Find where the given text appears and provide that cell's center as [x, y] coordinate. 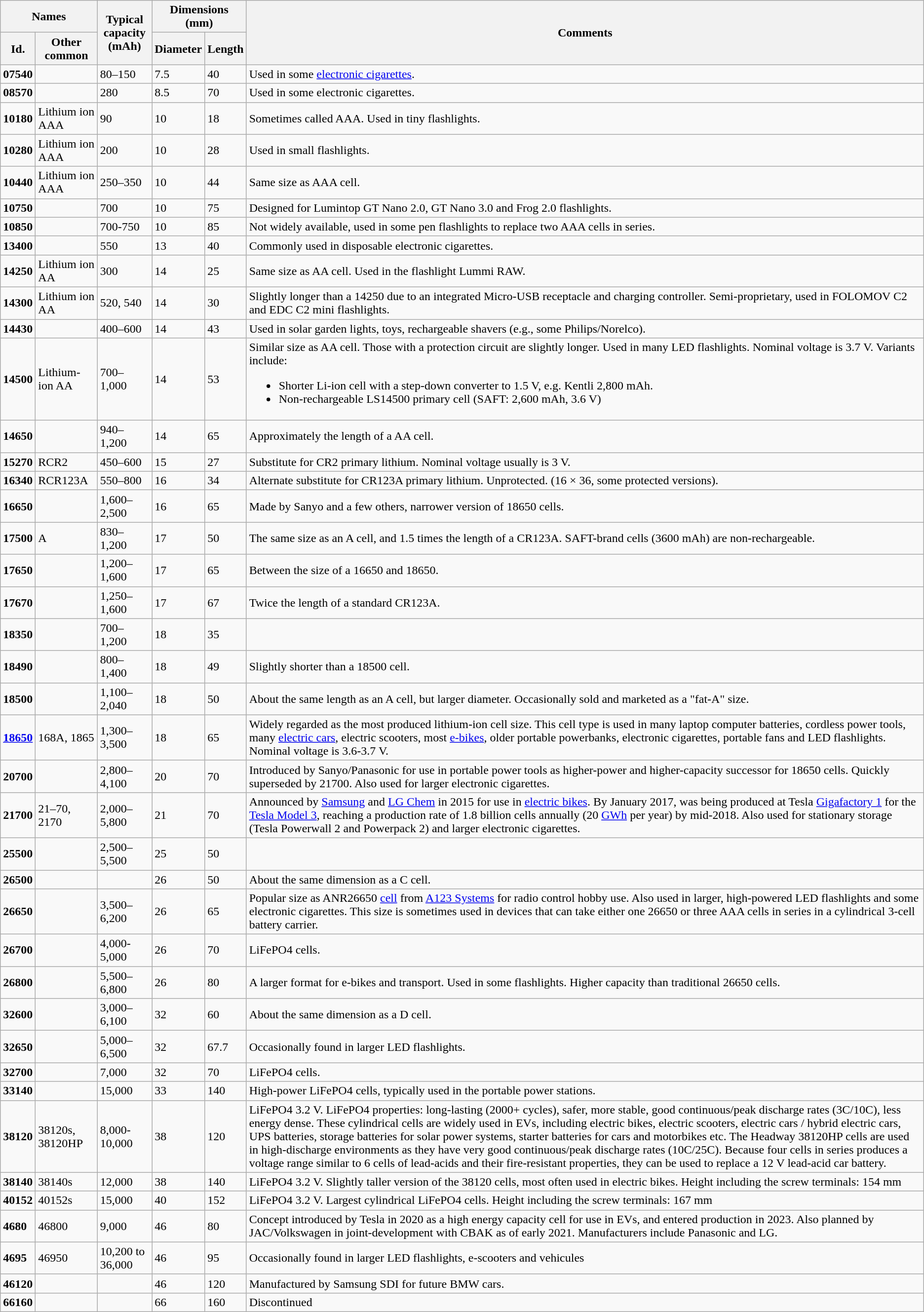
17670 [18, 602]
21–70, 2170 [66, 815]
Length [226, 48]
High-power LiFePO4 cells, typically used in the portable power stations. [585, 1091]
About the same dimension as a C cell. [585, 879]
21700 [18, 815]
4680 [18, 1226]
Lithium-ion AA [66, 379]
About the same length as an A cell, but larger diameter. Occasionally sold and marketed as a "fat-A" size. [585, 699]
32650 [18, 1046]
13400 [18, 245]
7.5 [179, 74]
800–1,400 [124, 666]
1,600–2,500 [124, 506]
5,000–6,500 [124, 1046]
Twice the length of a standard CR123A. [585, 602]
280 [124, 93]
Between the size of a 16650 and 18650. [585, 571]
80–150 [124, 74]
830–1,200 [124, 538]
40152 [18, 1200]
Designed for Lumintop GT Nano 2.0, GT Nano 3.0 and Frog 2.0 flashlights. [585, 208]
Comments [585, 33]
28 [226, 150]
33 [179, 1091]
38120 [18, 1136]
44 [226, 183]
Same size as AAA cell. [585, 183]
60 [226, 1015]
53 [226, 379]
18490 [18, 666]
7,000 [124, 1072]
10440 [18, 183]
07540 [18, 74]
The same size as an A cell, and 1.5 times the length of a CR123A. SAFT-brand cells (3600 mAh) are non-rechargeable. [585, 538]
33140 [18, 1091]
4695 [18, 1258]
14250 [18, 270]
67.7 [226, 1046]
26800 [18, 982]
26700 [18, 951]
300 [124, 270]
16650 [18, 506]
940–1,200 [124, 436]
10280 [18, 150]
20 [179, 776]
200 [124, 150]
Alternate substitute for CR123A primary lithium. Unprotected. (16 × 36, some protected versions). [585, 481]
3,000–6,100 [124, 1015]
17500 [18, 538]
4,000-5,000 [124, 951]
10750 [18, 208]
2,000–5,800 [124, 815]
Used in small flashlights. [585, 150]
Dimensions (mm) [199, 17]
550 [124, 245]
1,200–1,600 [124, 571]
Diameter [179, 48]
32700 [18, 1072]
21 [179, 815]
30 [226, 303]
15270 [18, 462]
Typicalcapacity(mAh) [124, 33]
32600 [18, 1015]
Slightly shorter than a 18500 cell. [585, 666]
10850 [18, 227]
27 [226, 462]
14650 [18, 436]
10,200 to 36,000 [124, 1258]
8,000-10,000 [124, 1136]
700 [124, 208]
18500 [18, 699]
152 [226, 1200]
38140s [66, 1182]
40152s [66, 1200]
520, 540 [124, 303]
A [66, 538]
10180 [18, 118]
400–600 [124, 328]
160 [226, 1302]
34 [226, 481]
3,500–6,200 [124, 912]
46800 [66, 1226]
20700 [18, 776]
2,800–4,100 [124, 776]
18650 [18, 737]
700–1,000 [124, 379]
Other common [66, 48]
Occasionally found in larger LED flashlights, e-scooters and vehicules [585, 1258]
14300 [18, 303]
90 [124, 118]
25500 [18, 854]
Commonly used in disposable electronic cigarettes. [585, 245]
700–1,200 [124, 635]
46950 [66, 1258]
2,500–5,500 [124, 854]
700-750 [124, 227]
12,000 [124, 1182]
LiFePO4 3.2 V. Largest cylindrical LiFePO4 cells. Height including the screw terminals: 167 mm [585, 1200]
95 [226, 1258]
Occasionally found in larger LED flashlights. [585, 1046]
38140 [18, 1182]
26500 [18, 879]
Not widely available, used in some pen flashlights to replace two AAA cells in series. [585, 227]
14430 [18, 328]
8.5 [179, 93]
Same size as AA cell. Used in the flashlight Lummi RAW. [585, 270]
75 [226, 208]
17650 [18, 571]
43 [226, 328]
Id. [18, 48]
RCR2 [66, 462]
14500 [18, 379]
Used in solar garden lights, toys, rechargeable shavers (e.g., some Philips/Norelco). [585, 328]
46120 [18, 1283]
15 [179, 462]
A larger format for e-bikes and transport. Used in some flashlights. Higher capacity than traditional 26650 cells. [585, 982]
Sometimes called AAA. Used in tiny flashlights. [585, 118]
38120s, 38120HP [66, 1136]
18350 [18, 635]
Made by Sanyo and a few others, narrower version of 18650 cells. [585, 506]
RCR123A [66, 481]
About the same dimension as a D cell. [585, 1015]
168A, 1865 [66, 737]
550–800 [124, 481]
Substitute for CR2 primary lithium. Nominal voltage usually is 3 V. [585, 462]
450–600 [124, 462]
66 [179, 1302]
Names [49, 17]
1,250–1,600 [124, 602]
5,500–6,800 [124, 982]
49 [226, 666]
250–350 [124, 183]
13 [179, 245]
LiFePO4 3.2 V. Slightly taller version of the 38120 cells, most often used in electric bikes. Height including the screw terminals: 154 mm [585, 1182]
Discontinued [585, 1302]
66160 [18, 1302]
67 [226, 602]
26650 [18, 912]
Approximately the length of a AA cell. [585, 436]
1,300–3,500 [124, 737]
08570 [18, 93]
Manufactured by Samsung SDI for future BMW cars. [585, 1283]
9,000 [124, 1226]
1,100–2,040 [124, 699]
85 [226, 227]
35 [226, 635]
16340 [18, 481]
